Find where the given text appears and provide that cell's center as (x, y) coordinate. 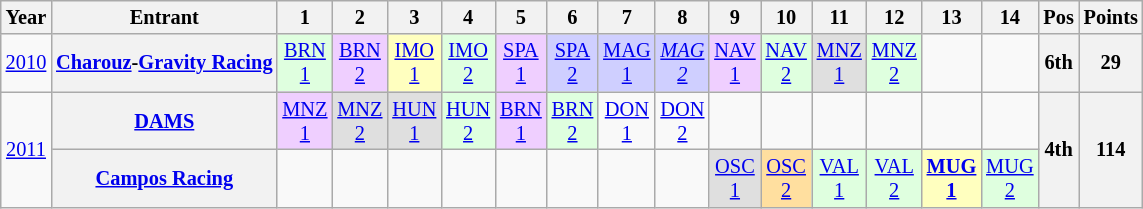
2010 (26, 63)
NAV1 (734, 63)
NAV2 (786, 63)
9 (734, 17)
Charouz-Gravity Racing (164, 63)
VAL1 (840, 178)
Points (1111, 17)
MAG2 (682, 63)
4th (1058, 150)
IMO2 (468, 63)
114 (1111, 150)
2 (360, 17)
DON2 (682, 121)
IMO1 (414, 63)
MUG1 (952, 178)
DAMS (164, 121)
12 (894, 17)
VAL2 (894, 178)
OSC1 (734, 178)
MUG2 (1010, 178)
Pos (1058, 17)
MAG1 (626, 63)
10 (786, 17)
3 (414, 17)
SPA1 (521, 63)
6th (1058, 63)
HUN2 (468, 121)
29 (1111, 63)
13 (952, 17)
SPA2 (573, 63)
1 (304, 17)
7 (626, 17)
OSC2 (786, 178)
Year (26, 17)
DON1 (626, 121)
5 (521, 17)
8 (682, 17)
14 (1010, 17)
6 (573, 17)
HUN1 (414, 121)
Entrant (164, 17)
4 (468, 17)
2011 (26, 150)
Campos Racing (164, 178)
11 (840, 17)
